For the text-containing cell, return its midpoint in (X, Y) coordinate format. 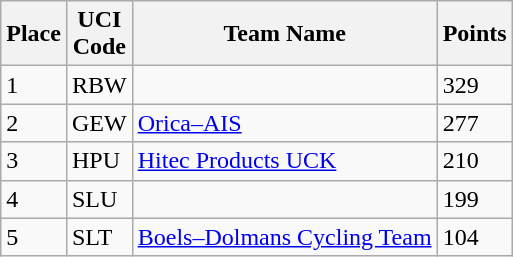
199 (474, 199)
5 (34, 237)
210 (474, 161)
RBW (99, 85)
Team Name (284, 34)
GEW (99, 123)
Place (34, 34)
277 (474, 123)
UCICode (99, 34)
Boels–Dolmans Cycling Team (284, 237)
4 (34, 199)
3 (34, 161)
329 (474, 85)
Hitec Products UCK (284, 161)
Points (474, 34)
HPU (99, 161)
SLU (99, 199)
2 (34, 123)
1 (34, 85)
Orica–AIS (284, 123)
SLT (99, 237)
104 (474, 237)
